Find where the given text appears and provide that cell's center as (x, y) coordinate. 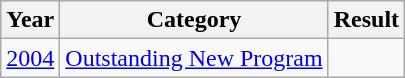
Outstanding New Program (194, 58)
Year (30, 20)
Category (194, 20)
2004 (30, 58)
Result (366, 20)
